Pinpoint the cell where the given text exists, returning its [X, Y] midpoint coordinate. 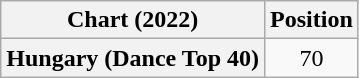
70 [312, 58]
Chart (2022) [133, 20]
Hungary (Dance Top 40) [133, 58]
Position [312, 20]
